Detect which cell encompasses the target text, then output its [x, y] center coordinate. 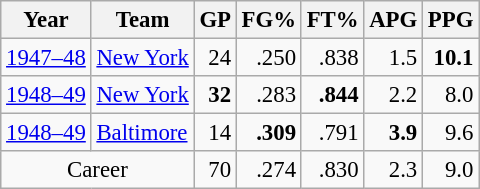
FT% [332, 20]
.791 [332, 133]
Team [142, 20]
Baltimore [142, 133]
9.6 [451, 133]
PPG [451, 20]
1.5 [394, 58]
.830 [332, 170]
.250 [268, 58]
32 [215, 95]
Career [98, 170]
3.9 [394, 133]
.309 [268, 133]
24 [215, 58]
FG% [268, 20]
10.1 [451, 58]
2.3 [394, 170]
.274 [268, 170]
.283 [268, 95]
2.2 [394, 95]
14 [215, 133]
APG [394, 20]
Year [46, 20]
1947–48 [46, 58]
.838 [332, 58]
.844 [332, 95]
GP [215, 20]
9.0 [451, 170]
70 [215, 170]
8.0 [451, 95]
